Scan for the cell matching the given text and deliver its (x, y) coordinate at center. 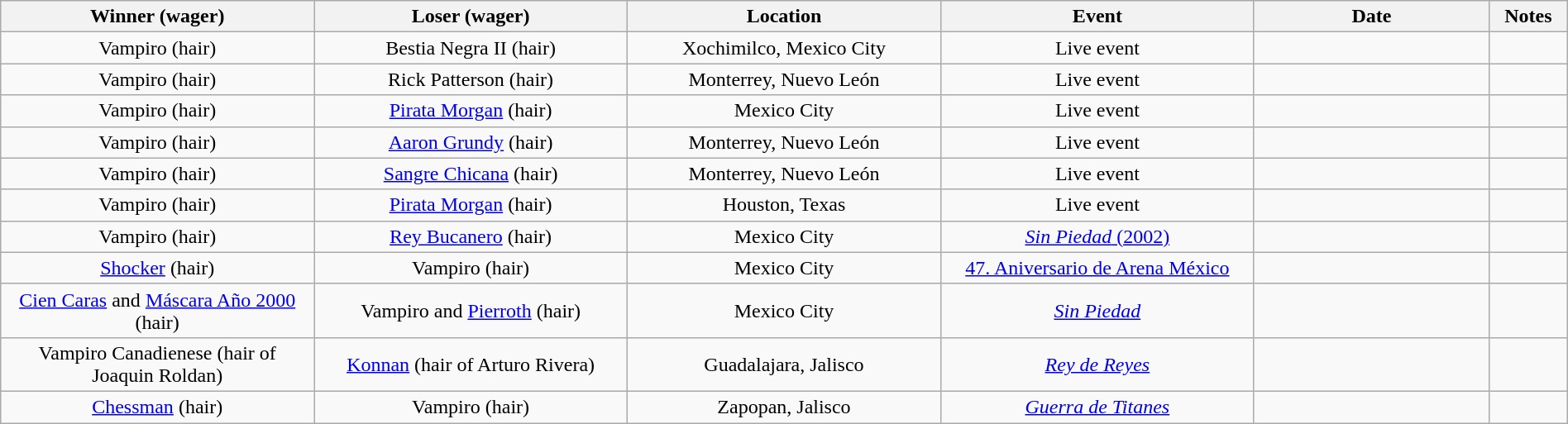
Konnan (hair of Arturo Rivera) (471, 364)
Vampiro and Pierroth (hair) (471, 311)
Bestia Negra II (hair) (471, 48)
Event (1097, 17)
Winner (wager) (157, 17)
Cien Caras and Máscara Año 2000 (hair) (157, 311)
Location (784, 17)
Rick Patterson (hair) (471, 79)
Rey Bucanero (hair) (471, 236)
Guerra de Titanes (1097, 407)
Chessman (hair) (157, 407)
Vampiro Canadienese (hair of Joaquin Roldan) (157, 364)
Aaron Grundy (hair) (471, 142)
Zapopan, Jalisco (784, 407)
Date (1371, 17)
Xochimilco, Mexico City (784, 48)
Sin Piedad (2002) (1097, 236)
Shocker (hair) (157, 268)
Houston, Texas (784, 205)
47. Aniversario de Arena México (1097, 268)
Guadalajara, Jalisco (784, 364)
Sin Piedad (1097, 311)
Loser (wager) (471, 17)
Notes (1528, 17)
Sangre Chicana (hair) (471, 174)
Rey de Reyes (1097, 364)
